From the cell containing the given text, extract its center point as [X, Y] coordinate. 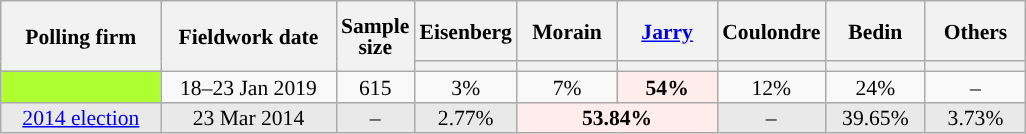
Polling firm [81, 36]
3% [465, 86]
53.84% [617, 118]
12% [771, 86]
Fieldwork date [248, 36]
24% [875, 86]
615 [375, 86]
18–23 Jan 2019 [248, 86]
Coulondre [771, 31]
Eisenberg [465, 31]
Morain [567, 31]
2014 election [81, 118]
Jarry [667, 31]
3.73% [975, 118]
Others [975, 31]
2.77% [465, 118]
39.65% [875, 118]
54% [667, 86]
Bedin [875, 31]
23 Mar 2014 [248, 118]
7% [567, 86]
Samplesize [375, 36]
